Identify which cell holds the provided text, then report its [X, Y] central coordinate. 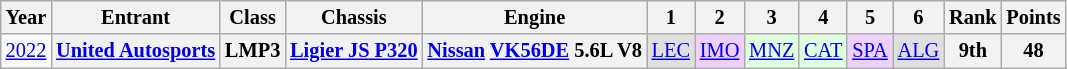
Ligier JS P320 [354, 51]
LEC [671, 51]
Year [26, 17]
Chassis [354, 17]
SPA [870, 51]
2 [720, 17]
MNZ [772, 51]
United Autosports [136, 51]
6 [919, 17]
Points [1033, 17]
IMO [720, 51]
ALG [919, 51]
1 [671, 17]
48 [1033, 51]
CAT [823, 51]
2022 [26, 51]
5 [870, 17]
Engine [534, 17]
Nissan VK56DE 5.6L V8 [534, 51]
3 [772, 17]
9th [972, 51]
LMP3 [252, 51]
Entrant [136, 17]
Rank [972, 17]
Class [252, 17]
4 [823, 17]
